Detect which cell encompasses the target text, then output its (X, Y) center coordinate. 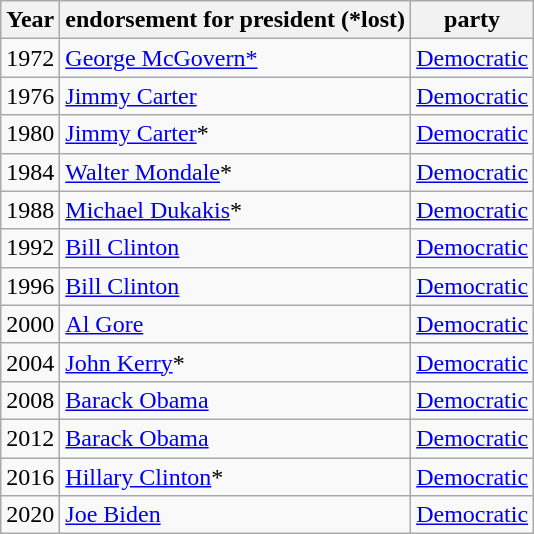
endorsement for president (*lost) (236, 20)
Hillary Clinton* (236, 477)
1980 (30, 134)
1972 (30, 58)
2000 (30, 324)
1976 (30, 96)
1984 (30, 172)
2004 (30, 362)
John Kerry* (236, 362)
2016 (30, 477)
party (472, 20)
Jimmy Carter* (236, 134)
1992 (30, 248)
Al Gore (236, 324)
Jimmy Carter (236, 96)
Joe Biden (236, 515)
1988 (30, 210)
1996 (30, 286)
Walter Mondale* (236, 172)
2020 (30, 515)
2012 (30, 438)
2008 (30, 400)
Year (30, 20)
George McGovern* (236, 58)
Michael Dukakis* (236, 210)
